Scan for the cell matching the given text and deliver its [X, Y] coordinate at center. 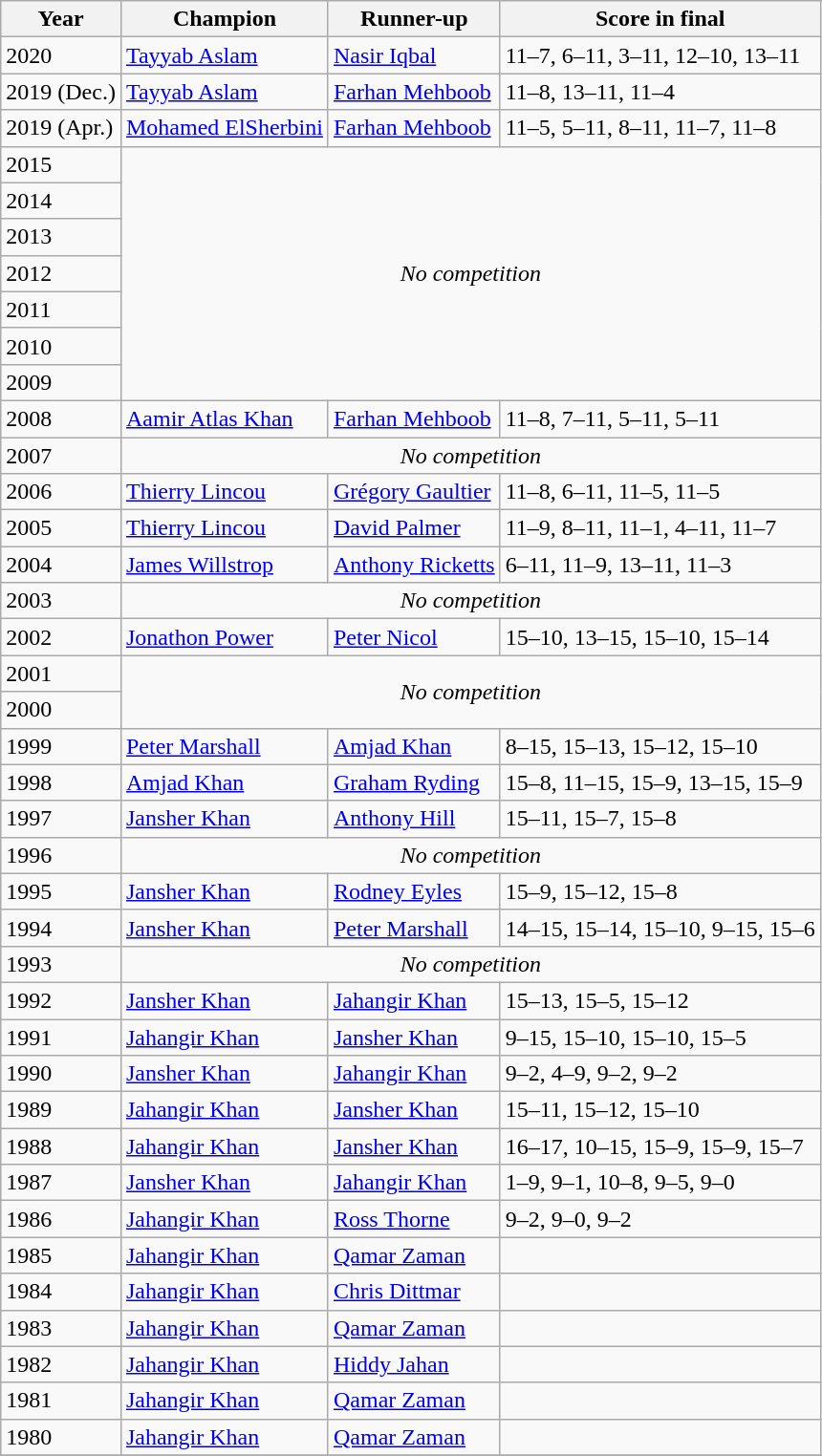
2013 [61, 237]
1999 [61, 746]
2004 [61, 565]
1994 [61, 928]
1984 [61, 1292]
2019 (Dec.) [61, 92]
15–8, 11–15, 15–9, 13–15, 15–9 [660, 782]
9–2, 4–9, 9–2, 9–2 [660, 1074]
2010 [61, 346]
11–8, 6–11, 11–5, 11–5 [660, 492]
Runner-up [414, 19]
Rodney Eyles [414, 891]
2002 [61, 637]
2020 [61, 55]
2009 [61, 382]
15–11, 15–12, 15–10 [660, 1110]
14–15, 15–14, 15–10, 9–15, 15–6 [660, 928]
Anthony Ricketts [414, 565]
15–10, 13–15, 15–10, 15–14 [660, 637]
11–5, 5–11, 8–11, 11–7, 11–8 [660, 128]
2014 [61, 201]
2005 [61, 528]
Anthony Hill [414, 819]
Jonathon Power [224, 637]
11–7, 6–11, 3–11, 12–10, 13–11 [660, 55]
11–8, 7–11, 5–11, 5–11 [660, 418]
2007 [61, 456]
1996 [61, 855]
1993 [61, 964]
Year [61, 19]
Ross Thorne [414, 1219]
2008 [61, 418]
Score in final [660, 19]
Nasir Iqbal [414, 55]
16–17, 10–15, 15–9, 15–9, 15–7 [660, 1146]
David Palmer [414, 528]
Mohamed ElSherbini [224, 128]
15–9, 15–12, 15–8 [660, 891]
1997 [61, 819]
1981 [61, 1401]
15–11, 15–7, 15–8 [660, 819]
1980 [61, 1437]
Chris Dittmar [414, 1292]
2006 [61, 492]
Graham Ryding [414, 782]
1988 [61, 1146]
2019 (Apr.) [61, 128]
Hiddy Jahan [414, 1364]
2000 [61, 710]
11–8, 13–11, 11–4 [660, 92]
1987 [61, 1183]
Peter Nicol [414, 637]
1982 [61, 1364]
2001 [61, 674]
1995 [61, 891]
15–13, 15–5, 15–12 [660, 1000]
1992 [61, 1000]
2015 [61, 164]
11–9, 8–11, 11–1, 4–11, 11–7 [660, 528]
James Willstrop [224, 565]
9–15, 15–10, 15–10, 15–5 [660, 1037]
6–11, 11–9, 13–11, 11–3 [660, 565]
Aamir Atlas Khan [224, 418]
8–15, 15–13, 15–12, 15–10 [660, 746]
2003 [61, 601]
1983 [61, 1328]
2012 [61, 273]
1985 [61, 1255]
2011 [61, 310]
1989 [61, 1110]
Champion [224, 19]
1986 [61, 1219]
Grégory Gaultier [414, 492]
9–2, 9–0, 9–2 [660, 1219]
1991 [61, 1037]
1990 [61, 1074]
1–9, 9–1, 10–8, 9–5, 9–0 [660, 1183]
1998 [61, 782]
